Provide the (x, y) coordinate of the cell's center where the given text is located.  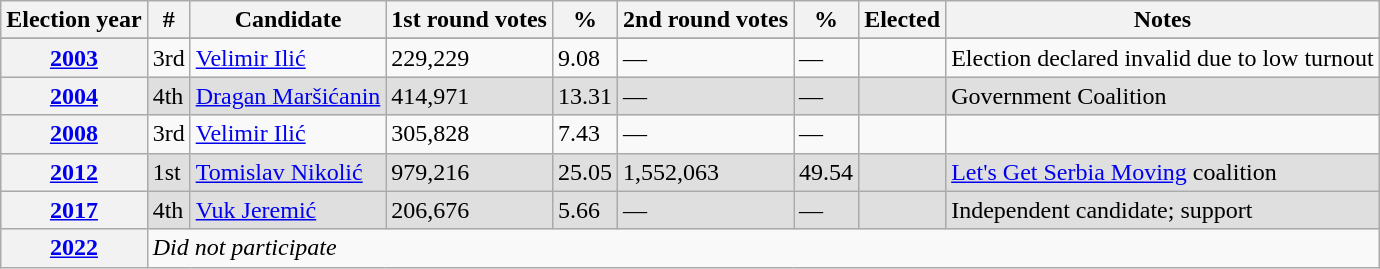
Dragan Maršićanin (288, 96)
2003 (74, 58)
1st (168, 172)
13.31 (584, 96)
25.05 (584, 172)
414,971 (470, 96)
9.08 (584, 58)
979,216 (470, 172)
Independent candidate; support (1163, 210)
305,828 (470, 134)
229,229 (470, 58)
Election year (74, 20)
Government Coalition (1163, 96)
206,676 (470, 210)
Candidate (288, 20)
7.43 (584, 134)
Election declared invalid due to low turnout (1163, 58)
1st round votes (470, 20)
Vuk Jeremić (288, 210)
Did not participate (763, 248)
# (168, 20)
2012 (74, 172)
2017 (74, 210)
Tomislav Nikolić (288, 172)
49.54 (826, 172)
Elected (902, 20)
1,552,063 (706, 172)
2008 (74, 134)
Let's Get Serbia Moving coalition (1163, 172)
5.66 (584, 210)
2004 (74, 96)
Notes (1163, 20)
2nd round votes (706, 20)
2022 (74, 248)
